Scan for the cell matching the given text and deliver its [x, y] coordinate at center. 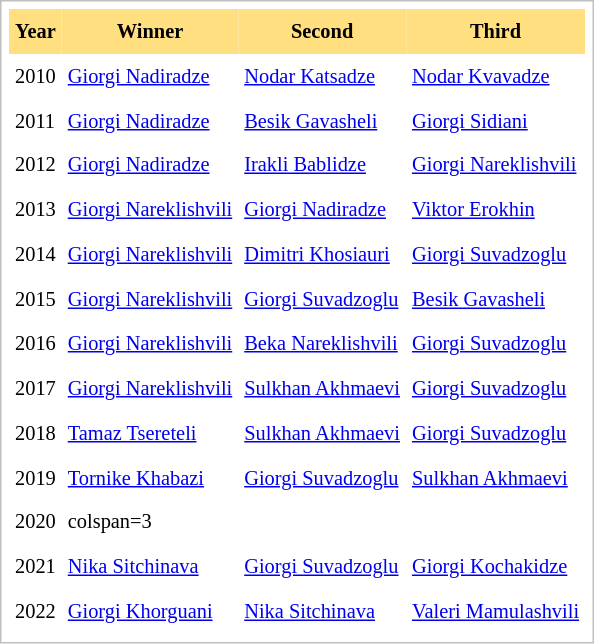
2012 [36, 166]
2019 [36, 478]
Dimitri Khosiauri [322, 254]
Nodar Katsadze [322, 76]
Giorgi Sidiani [496, 120]
2015 [36, 300]
Year [36, 32]
2014 [36, 254]
Tornike Khabazi [150, 478]
2010 [36, 76]
Giorgi Kochakidze [496, 566]
Irakli Bablidze [322, 166]
2011 [36, 120]
Nodar Kvavadze [496, 76]
Second [322, 32]
Beka Nareklishvili [322, 344]
Giorgi Khorguani [150, 612]
2022 [36, 612]
Viktor Erokhin [496, 210]
Winner [150, 32]
colspan=3 [150, 522]
2020 [36, 522]
Valeri Mamulashvili [496, 612]
Tamaz Tsereteli [150, 434]
2013 [36, 210]
2017 [36, 388]
Third [496, 32]
2016 [36, 344]
2021 [36, 566]
2018 [36, 434]
